Capture the cell that displays the provided text and extract its [x, y] central coordinate. 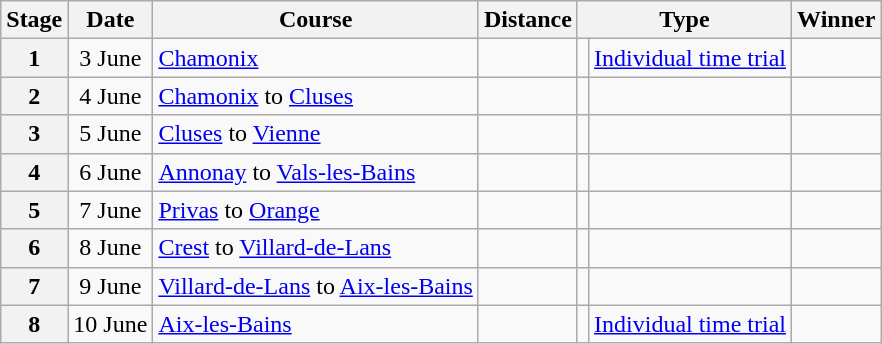
Distance [528, 20]
Chamonix to Cluses [316, 96]
Privas to Orange [316, 210]
Chamonix [316, 58]
3 [34, 134]
Course [316, 20]
8 [34, 324]
7 [34, 286]
3 June [110, 58]
2 [34, 96]
5 [34, 210]
8 June [110, 248]
Winner [836, 20]
4 [34, 172]
Aix-les-Bains [316, 324]
9 June [110, 286]
6 June [110, 172]
6 [34, 248]
Annonay to Vals-les-Bains [316, 172]
Date [110, 20]
7 June [110, 210]
5 June [110, 134]
Cluses to Vienne [316, 134]
Type [684, 20]
1 [34, 58]
10 June [110, 324]
4 June [110, 96]
Villard-de-Lans to Aix-les-Bains [316, 286]
Crest to Villard-de-Lans [316, 248]
Stage [34, 20]
